Provide the [x, y] coordinate of the cell's center where the given text is located.  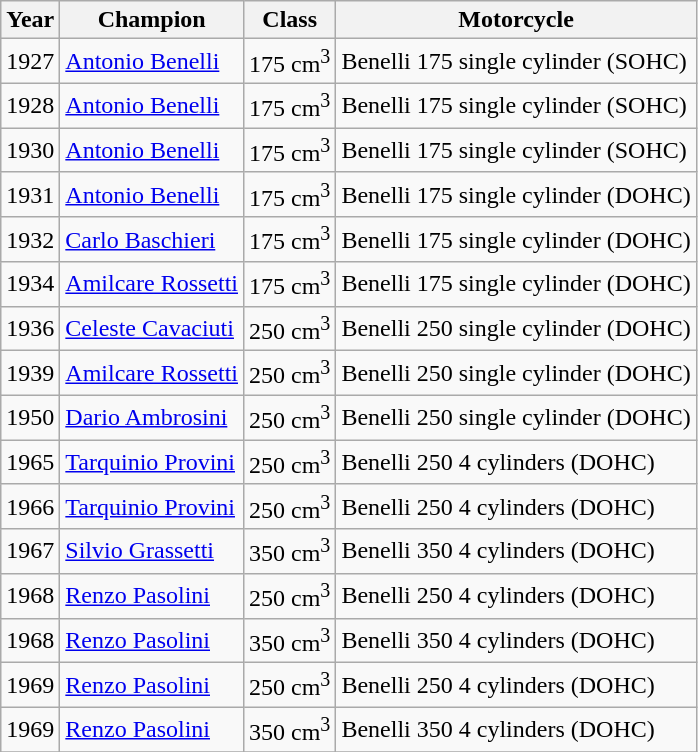
1967 [30, 552]
1934 [30, 284]
Motorcycle [516, 20]
Year [30, 20]
1936 [30, 328]
Celeste Cavaciuti [152, 328]
1930 [30, 150]
Class [290, 20]
1939 [30, 374]
Carlo Baschieri [152, 240]
1931 [30, 194]
1928 [30, 106]
Silvio Grassetti [152, 552]
1927 [30, 62]
1966 [30, 506]
1950 [30, 418]
Champion [152, 20]
1932 [30, 240]
1965 [30, 462]
Dario Ambrosini [152, 418]
